Detect which cell encompasses the target text, then output its (x, y) center coordinate. 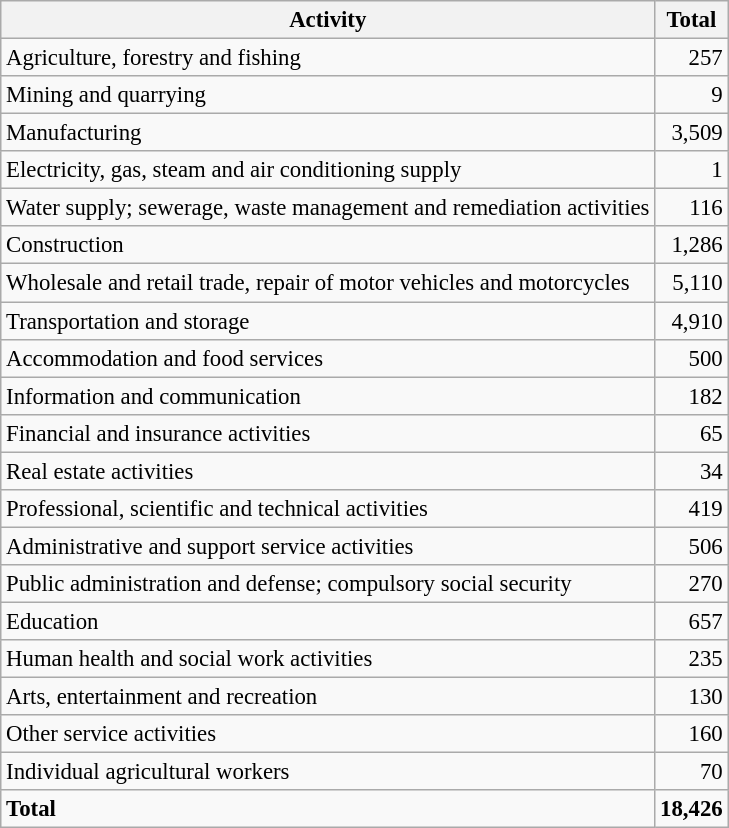
5,110 (692, 283)
9 (692, 95)
Water supply; sewerage, waste management and remediation activities (328, 208)
3,509 (692, 133)
34 (692, 471)
Education (328, 621)
Accommodation and food services (328, 358)
Administrative and support service activities (328, 546)
Arts, entertainment and recreation (328, 697)
Manufacturing (328, 133)
Activity (328, 20)
Agriculture, forestry and fishing (328, 58)
Transportation and storage (328, 321)
Real estate activities (328, 471)
500 (692, 358)
18,426 (692, 809)
235 (692, 659)
Mining and quarrying (328, 95)
4,910 (692, 321)
Wholesale and retail trade, repair of motor vehicles and motorcycles (328, 283)
65 (692, 433)
130 (692, 697)
419 (692, 509)
1,286 (692, 245)
Human health and social work activities (328, 659)
182 (692, 396)
Information and communication (328, 396)
270 (692, 584)
160 (692, 734)
257 (692, 58)
506 (692, 546)
1 (692, 170)
Financial and insurance activities (328, 433)
Individual agricultural workers (328, 772)
116 (692, 208)
Public administration and defense; compulsory social security (328, 584)
70 (692, 772)
Other service activities (328, 734)
Electricity, gas, steam and air conditioning supply (328, 170)
Construction (328, 245)
657 (692, 621)
Professional, scientific and technical activities (328, 509)
